Provide the [X, Y] coordinate of the cell's center where the given text is located.  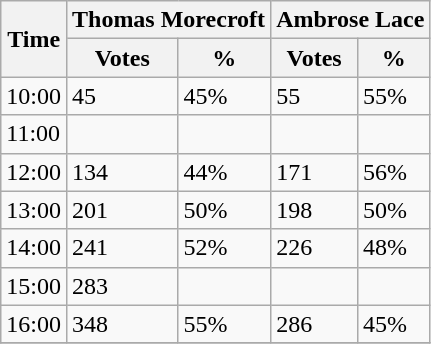
12:00 [34, 172]
44% [224, 172]
45 [122, 96]
11:00 [34, 134]
56% [394, 172]
283 [122, 286]
171 [314, 172]
10:00 [34, 96]
48% [394, 248]
286 [314, 324]
55 [314, 96]
14:00 [34, 248]
Ambrose Lace [350, 20]
348 [122, 324]
198 [314, 210]
13:00 [34, 210]
Thomas Morecroft [168, 20]
134 [122, 172]
Time [34, 39]
241 [122, 248]
201 [122, 210]
52% [224, 248]
16:00 [34, 324]
226 [314, 248]
15:00 [34, 286]
